Extract the (x, y) coordinate from the center of the cell holding the provided text.  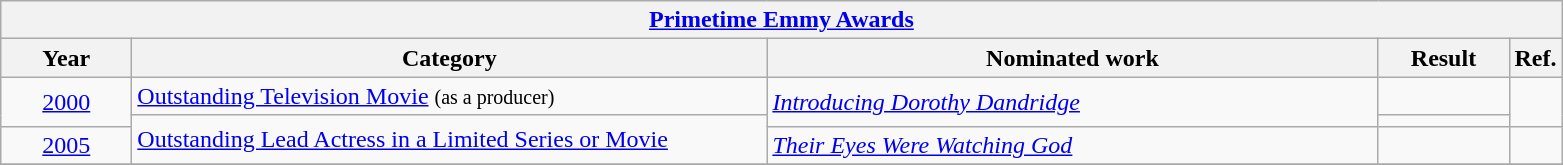
Introducing Dorothy Dandridge (1072, 102)
Category (450, 58)
Result (1444, 58)
Ref. (1536, 58)
Their Eyes Were Watching God (1072, 145)
Nominated work (1072, 58)
Year (66, 58)
2005 (66, 145)
Primetime Emmy Awards (782, 20)
2000 (66, 102)
Outstanding Television Movie (as a producer) (450, 96)
Outstanding Lead Actress in a Limited Series or Movie (450, 140)
